For the text-containing cell, return its midpoint in [x, y] coordinate format. 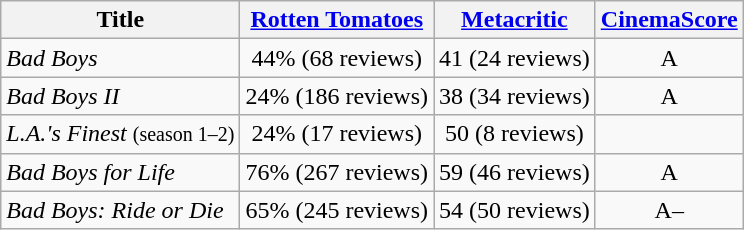
Bad Boys II [120, 96]
Rotten Tomatoes [337, 20]
24% (186 reviews) [337, 96]
76% (267 reviews) [337, 172]
Bad Boys: Ride or Die [120, 210]
59 (46 reviews) [515, 172]
50 (8 reviews) [515, 134]
Bad Boys [120, 58]
A– [669, 210]
41 (24 reviews) [515, 58]
L.A.'s Finest (season 1–2) [120, 134]
CinemaScore [669, 20]
Bad Boys for Life [120, 172]
44% (68 reviews) [337, 58]
Metacritic [515, 20]
24% (17 reviews) [337, 134]
65% (245 reviews) [337, 210]
38 (34 reviews) [515, 96]
Title [120, 20]
54 (50 reviews) [515, 210]
